Identify which cell holds the provided text, then report its (X, Y) central coordinate. 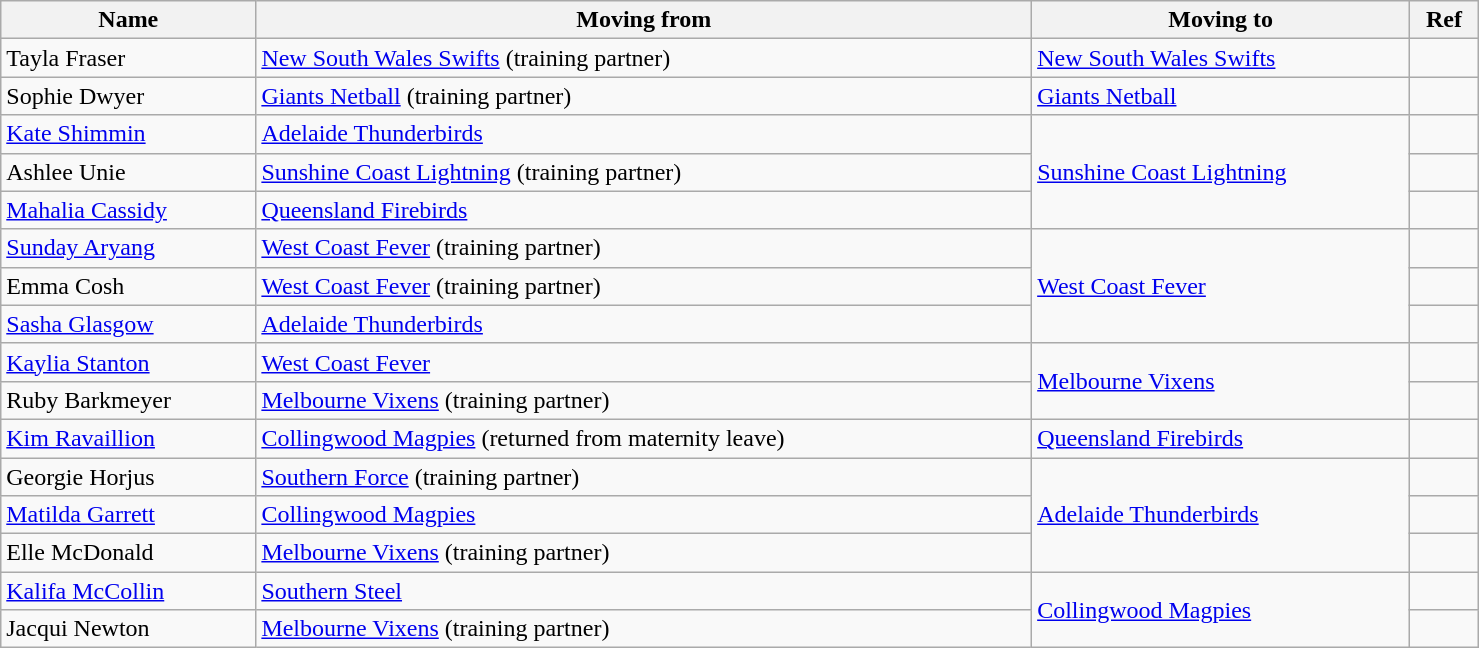
New South Wales Swifts (training partner) (644, 58)
Emma Cosh (128, 286)
Collingwood Magpies (returned from maternity leave) (644, 438)
Kim Ravaillion (128, 438)
Kate Shimmin (128, 134)
Georgie Horjus (128, 477)
Sunshine Coast Lightning (1221, 172)
Elle McDonald (128, 553)
Ref (1444, 20)
Southern Steel (644, 591)
Kalifa McCollin (128, 591)
Mahalia Cassidy (128, 210)
Moving from (644, 20)
Melbourne Vixens (1221, 381)
Ruby Barkmeyer (128, 400)
Giants Netball (1221, 96)
Southern Force (training partner) (644, 477)
Matilda Garrett (128, 515)
Moving to (1221, 20)
Tayla Fraser (128, 58)
Sophie Dwyer (128, 96)
Jacqui Newton (128, 629)
Name (128, 20)
New South Wales Swifts (1221, 58)
Sunday Aryang (128, 248)
Giants Netball (training partner) (644, 96)
Kaylia Stanton (128, 362)
Sasha Glasgow (128, 324)
Ashlee Unie (128, 172)
Sunshine Coast Lightning (training partner) (644, 172)
